Capture the cell that displays the provided text and extract its (X, Y) central coordinate. 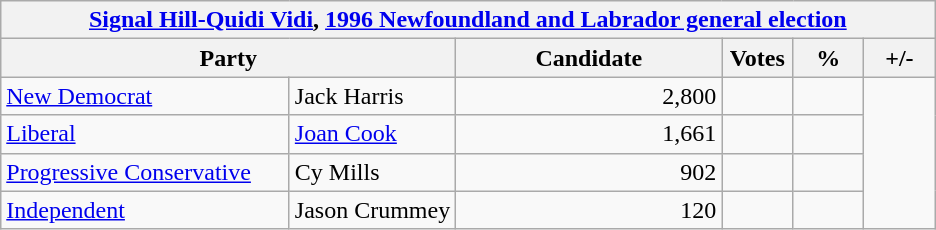
New Democrat (146, 96)
2,800 (589, 96)
Independent (146, 210)
120 (589, 210)
1,661 (589, 134)
Progressive Conservative (146, 172)
902 (589, 172)
Joan Cook (372, 134)
Signal Hill-Quidi Vidi, 1996 Newfoundland and Labrador general election (468, 20)
% (828, 58)
Party (228, 58)
Candidate (589, 58)
Votes (758, 58)
Cy Mills (372, 172)
Jack Harris (372, 96)
Jason Crummey (372, 210)
+/- (900, 58)
Liberal (146, 134)
